Find where the given text appears and provide that cell's center as (x, y) coordinate. 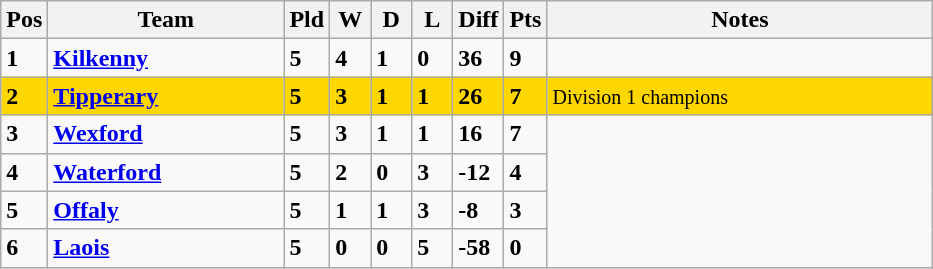
Division 1 champions (740, 96)
Pts (526, 20)
Pld (307, 20)
9 (526, 58)
26 (478, 96)
Offaly (166, 210)
Team (166, 20)
Laois (166, 248)
-8 (478, 210)
Wexford (166, 134)
D (392, 20)
Kilkenny (166, 58)
W (350, 20)
16 (478, 134)
-12 (478, 172)
Waterford (166, 172)
36 (478, 58)
6 (24, 248)
Notes (740, 20)
-58 (478, 248)
Pos (24, 20)
L (432, 20)
Diff (478, 20)
Tipperary (166, 96)
